Capture the cell that displays the provided text and extract its (x, y) central coordinate. 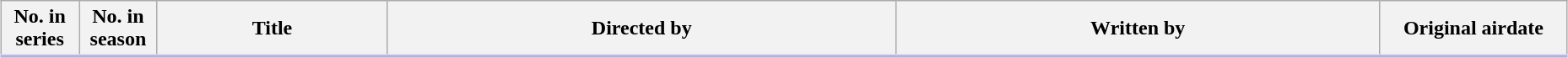
No. in series (41, 29)
Original airdate (1473, 29)
No. in season (118, 29)
Directed by (641, 29)
Written by (1138, 29)
Title (272, 29)
